Provide the [X, Y] coordinate of the cell's center where the given text is located.  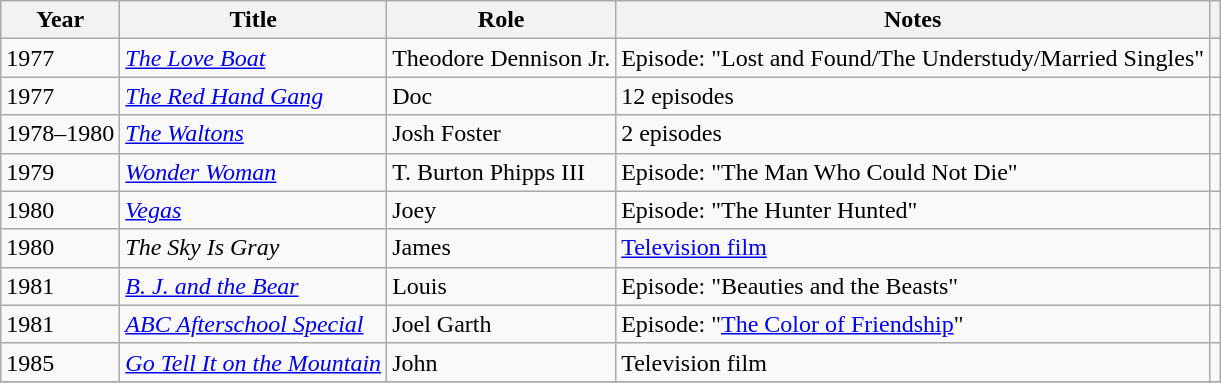
12 episodes [913, 96]
John [502, 362]
Wonder Woman [254, 172]
1978–1980 [60, 134]
Episode: "Lost and Found/The Understudy/Married Singles" [913, 58]
Joey [502, 210]
Theodore Dennison Jr. [502, 58]
Joel Garth [502, 324]
Doc [502, 96]
1979 [60, 172]
2 episodes [913, 134]
Episode: "The Color of Friendship" [913, 324]
Josh Foster [502, 134]
The Waltons [254, 134]
ABC Afterschool Special [254, 324]
Louis [502, 286]
T. Burton Phipps III [502, 172]
Episode: "The Man Who Could Not Die" [913, 172]
Title [254, 20]
Notes [913, 20]
Go Tell It on the Mountain [254, 362]
1985 [60, 362]
Year [60, 20]
James [502, 248]
B. J. and the Bear [254, 286]
Vegas [254, 210]
The Sky Is Gray [254, 248]
The Love Boat [254, 58]
Episode: "The Hunter Hunted" [913, 210]
The Red Hand Gang [254, 96]
Role [502, 20]
Episode: "Beauties and the Beasts" [913, 286]
